Locate the cell with the specified text and output its [x, y] center coordinate. 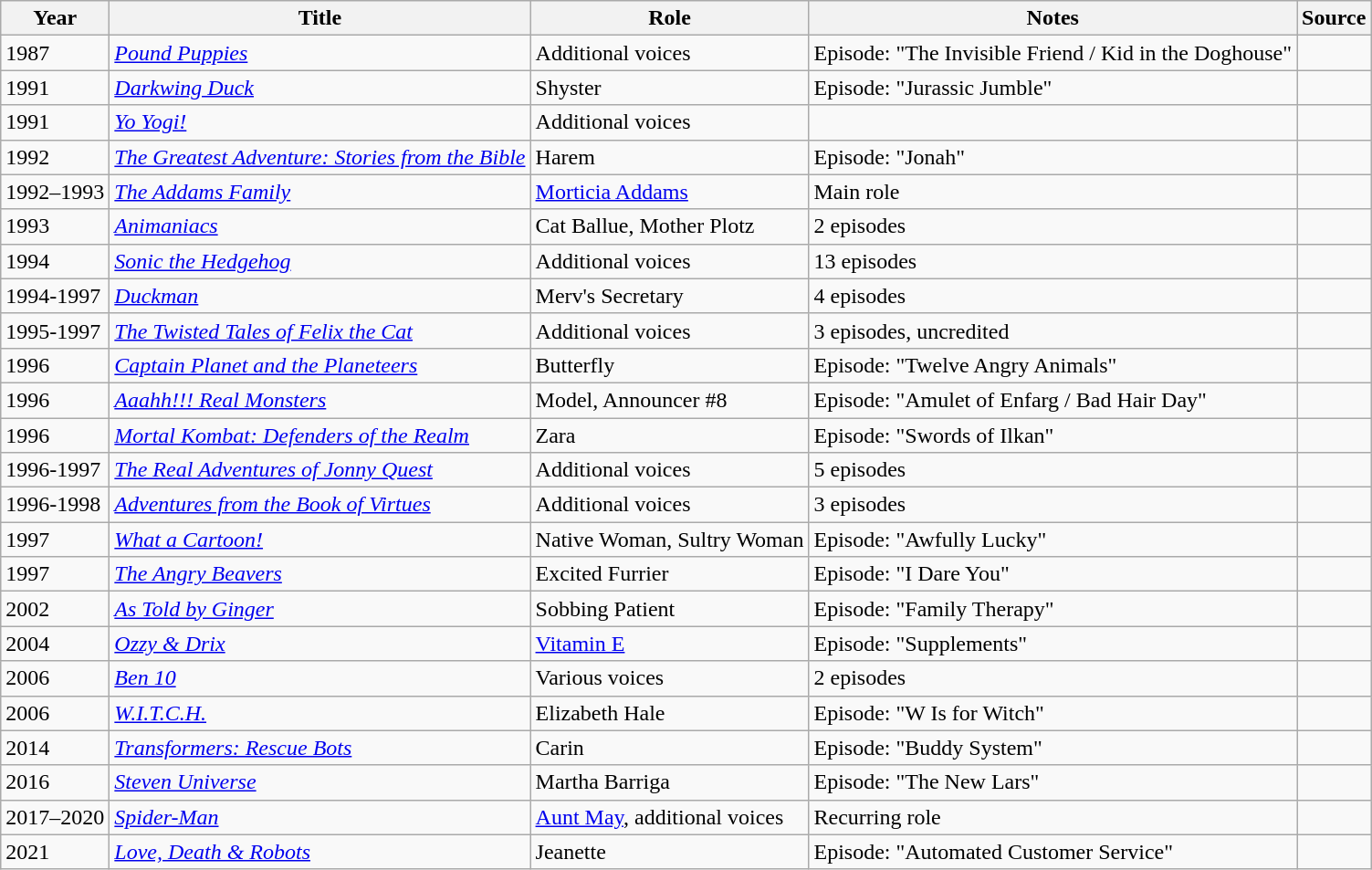
1996-1998 [55, 505]
The Real Adventures of Jonny Quest [319, 470]
Episode: "The New Lars" [1053, 782]
Episode: "Amulet of Enfarg / Bad Hair Day" [1053, 400]
13 episodes [1053, 261]
Episode: "I Dare You" [1053, 574]
Main role [1053, 192]
Jeanette [670, 852]
Episode: "The Invisible Friend / Kid in the Doghouse" [1053, 53]
Aaahh!!! Real Monsters [319, 400]
W.I.T.C.H. [319, 713]
Butterfly [670, 365]
2021 [55, 852]
Episode: "Awfully Lucky" [1053, 540]
1996-1997 [55, 470]
Episode: "Twelve Angry Animals" [1053, 365]
Ben 10 [319, 678]
Episode: "Jonah" [1053, 157]
Native Woman, Sultry Woman [670, 540]
Episode: "W Is for Witch" [1053, 713]
Zara [670, 435]
Role [670, 18]
Mortal Kombat: Defenders of the Realm [319, 435]
Duckman [319, 296]
Spider-Man [319, 817]
What a Cartoon! [319, 540]
Transformers: Rescue Bots [319, 748]
Animaniacs [319, 226]
Vitamin E [670, 644]
Steven Universe [319, 782]
5 episodes [1053, 470]
Darkwing Duck [319, 88]
Cat Ballue, Mother Plotz [670, 226]
1992 [55, 157]
Notes [1053, 18]
Source [1335, 18]
Year [55, 18]
Episode: "Automated Customer Service" [1053, 852]
Ozzy & Drix [319, 644]
Episode: "Buddy System" [1053, 748]
The Greatest Adventure: Stories from the Bible [319, 157]
The Angry Beavers [319, 574]
Elizabeth Hale [670, 713]
The Twisted Tales of Felix the Cat [319, 330]
1987 [55, 53]
Merv's Secretary [670, 296]
Adventures from the Book of Virtues [319, 505]
Morticia Addams [670, 192]
As Told by Ginger [319, 609]
3 episodes [1053, 505]
Sobbing Patient [670, 609]
The Addams Family [319, 192]
4 episodes [1053, 296]
Aunt May, additional voices [670, 817]
Sonic the Hedgehog [319, 261]
3 episodes, uncredited [1053, 330]
Recurring role [1053, 817]
Carin [670, 748]
Excited Furrier [670, 574]
Captain Planet and the Planeteers [319, 365]
Episode: "Jurassic Jumble" [1053, 88]
1994-1997 [55, 296]
2002 [55, 609]
Yo Yogi! [319, 122]
Episode: "Family Therapy" [1053, 609]
2014 [55, 748]
1992–1993 [55, 192]
1993 [55, 226]
Harem [670, 157]
Various voices [670, 678]
1994 [55, 261]
2004 [55, 644]
Shyster [670, 88]
Episode: "Supplements" [1053, 644]
1995-1997 [55, 330]
2017–2020 [55, 817]
Love, Death & Robots [319, 852]
2016 [55, 782]
Model, Announcer #8 [670, 400]
Pound Puppies [319, 53]
Title [319, 18]
Episode: "Swords of Ilkan" [1053, 435]
Martha Barriga [670, 782]
